Provide the (x, y) coordinate of the cell's center where the given text is located.  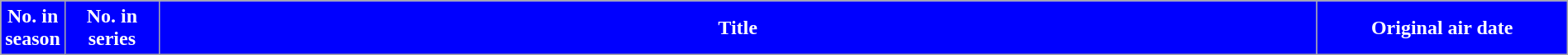
No. inseason (33, 28)
No. inseries (112, 28)
Original air date (1442, 28)
Title (738, 28)
